Identify which cell holds the provided text, then report its [x, y] central coordinate. 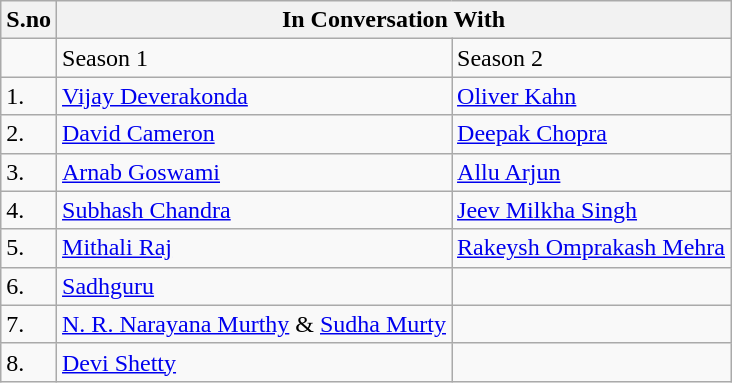
Allu Arjun [592, 172]
3. [29, 172]
7. [29, 324]
Sadhguru [254, 286]
Rakeysh Omprakash Mehra [592, 248]
Oliver Kahn [592, 96]
8. [29, 362]
2. [29, 134]
S.no [29, 20]
Season 2 [592, 58]
5. [29, 248]
In Conversation With [394, 20]
Jeev Milkha Singh [592, 210]
6. [29, 286]
Season 1 [254, 58]
N. R. Narayana Murthy & Sudha Murty [254, 324]
David Cameron [254, 134]
Mithali Raj [254, 248]
Deepak Chopra [592, 134]
Vijay Deverakonda [254, 96]
1. [29, 96]
Devi Shetty [254, 362]
Arnab Goswami [254, 172]
Subhash Chandra [254, 210]
4. [29, 210]
